Pinpoint the cell where the given text exists, returning its [X, Y] midpoint coordinate. 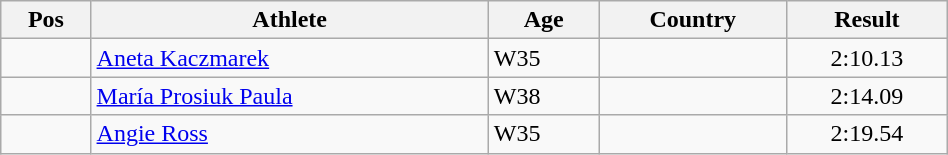
María Prosiuk Paula [290, 96]
2:14.09 [868, 96]
Result [868, 20]
W38 [544, 96]
Angie Ross [290, 134]
Athlete [290, 20]
Pos [46, 20]
Country [693, 20]
Aneta Kaczmarek [290, 58]
2:19.54 [868, 134]
Age [544, 20]
2:10.13 [868, 58]
